Provide the [X, Y] coordinate of the cell's center where the given text is located.  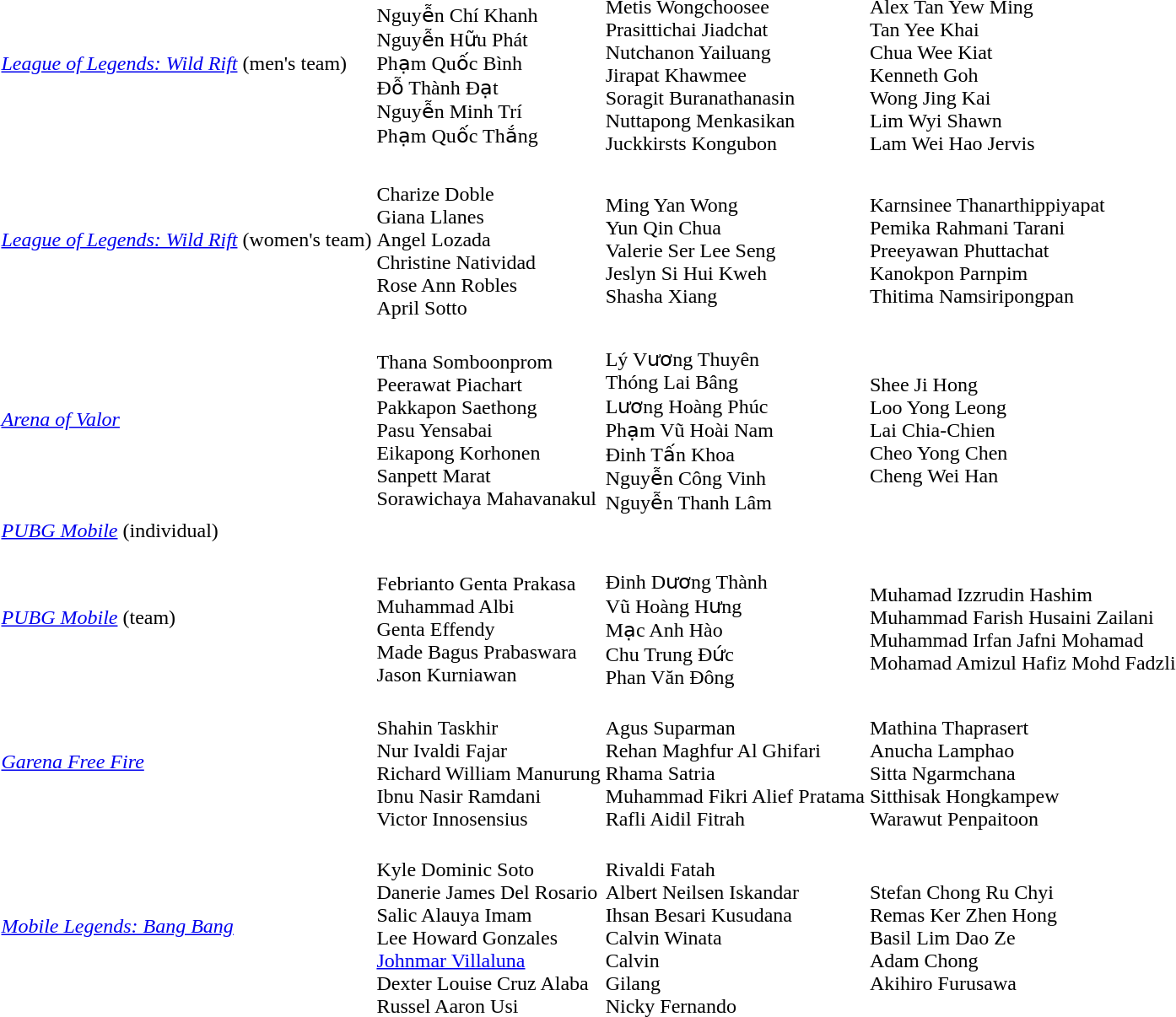
Agus SuparmanRehan Maghfur Al GhifariRhama SatriaMuhammad Fikri Alief PratamaRafli Aidil Fitrah [735, 762]
PUBG Mobile (team) [186, 617]
PUBG Mobile (individual) [186, 530]
Shahin TaskhirNur Ivaldi FajarRichard William ManurungIbnu Nasir RamdaniVictor Innosensius [488, 762]
Thana SomboonpromPeerawat PiachartPakkapon SaethongPasu YensabaiEikapong KorhonenSanpett MaratSorawichaya Mahavanakul [488, 419]
League of Legends: Wild Rift (women's team) [186, 239]
Febrianto Genta PrakasaMuhammad AlbiGenta EffendyMade Bagus PrabaswaraJason Kurniawan [488, 617]
Charize DobleGiana LlanesAngel LozadaChristine NatividadRose Ann RoblesApril Sotto [488, 239]
Lý Vương ThuyênThóng Lai BângLương Hoàng PhúcPhạm Vũ Hoài NamĐinh Tấn KhoaNguyễn Công VinhNguyễn Thanh Lâm [735, 419]
Ming Yan WongYun Qin ChuaValerie Ser Lee SengJeslyn Si Hui KwehShasha Xiang [735, 239]
Garena Free Fire [186, 762]
Đinh Dương ThànhVũ Hoàng HưngMạc Anh HàoChu Trung ĐứcPhan Văn Đông [735, 617]
Arena of Valor [186, 419]
